Return [X, Y] of the center of cell containing provided text 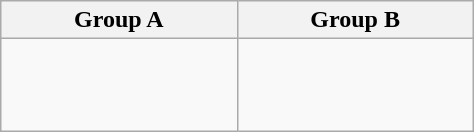
Group A [119, 20]
Group B [355, 20]
